Scan for the cell matching the given text and deliver its [x, y] coordinate at center. 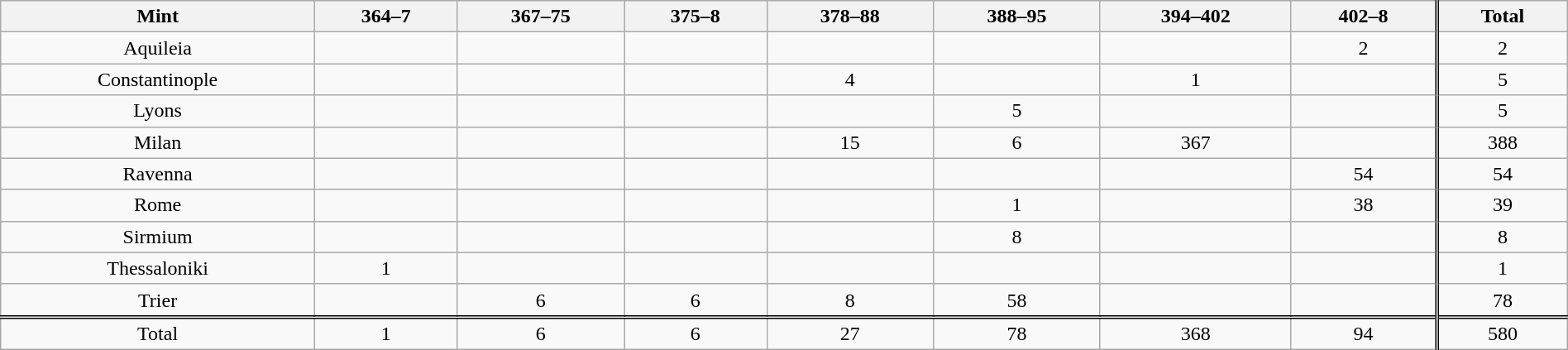
4 [850, 79]
388–95 [1017, 17]
38 [1364, 205]
Sirmium [158, 237]
58 [1017, 300]
Milan [158, 142]
367–75 [541, 17]
15 [850, 142]
Rome [158, 205]
Thessaloniki [158, 268]
39 [1502, 205]
Lyons [158, 111]
402–8 [1364, 17]
Constantinople [158, 79]
375–8 [696, 17]
Aquileia [158, 48]
Ravenna [158, 174]
394–402 [1196, 17]
27 [850, 333]
Mint [158, 17]
367 [1196, 142]
580 [1502, 333]
364–7 [385, 17]
378–88 [850, 17]
Trier [158, 300]
388 [1502, 142]
94 [1364, 333]
368 [1196, 333]
